Capture the cell that displays the provided text and extract its [X, Y] central coordinate. 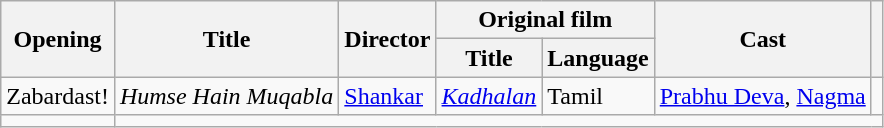
Shankar [388, 96]
Opening [58, 39]
Tamil [598, 96]
Cast [762, 39]
Prabhu Deva, Nagma [762, 96]
Original film [545, 20]
Humse Hain Muqabla [226, 96]
Zabardast! [58, 96]
Kadhalan [489, 96]
Director [388, 39]
Language [598, 58]
